Search for the cell housing the specified text and yield its (x, y) center coordinate. 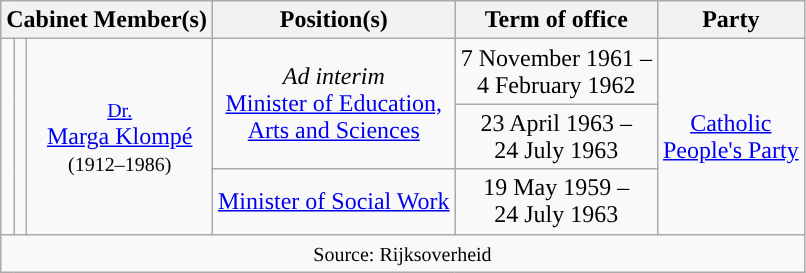
23 April 1963 – 24 July 1963 (556, 136)
Party (730, 20)
Minister of Social Work (334, 202)
7 November 1961 – 4 February 1962 (556, 72)
Term of office (556, 20)
Ad interim Minister of Education, Arts and Sciences (334, 104)
Dr. Marga Klompé (1912–1986) (120, 136)
Cabinet Member(s) (107, 20)
Source: Rijksoverheid (402, 253)
Catholic People's Party (730, 136)
Position(s) (334, 20)
19 May 1959 – 24 July 1963 (556, 202)
